Identify which cell holds the provided text, then report its (x, y) central coordinate. 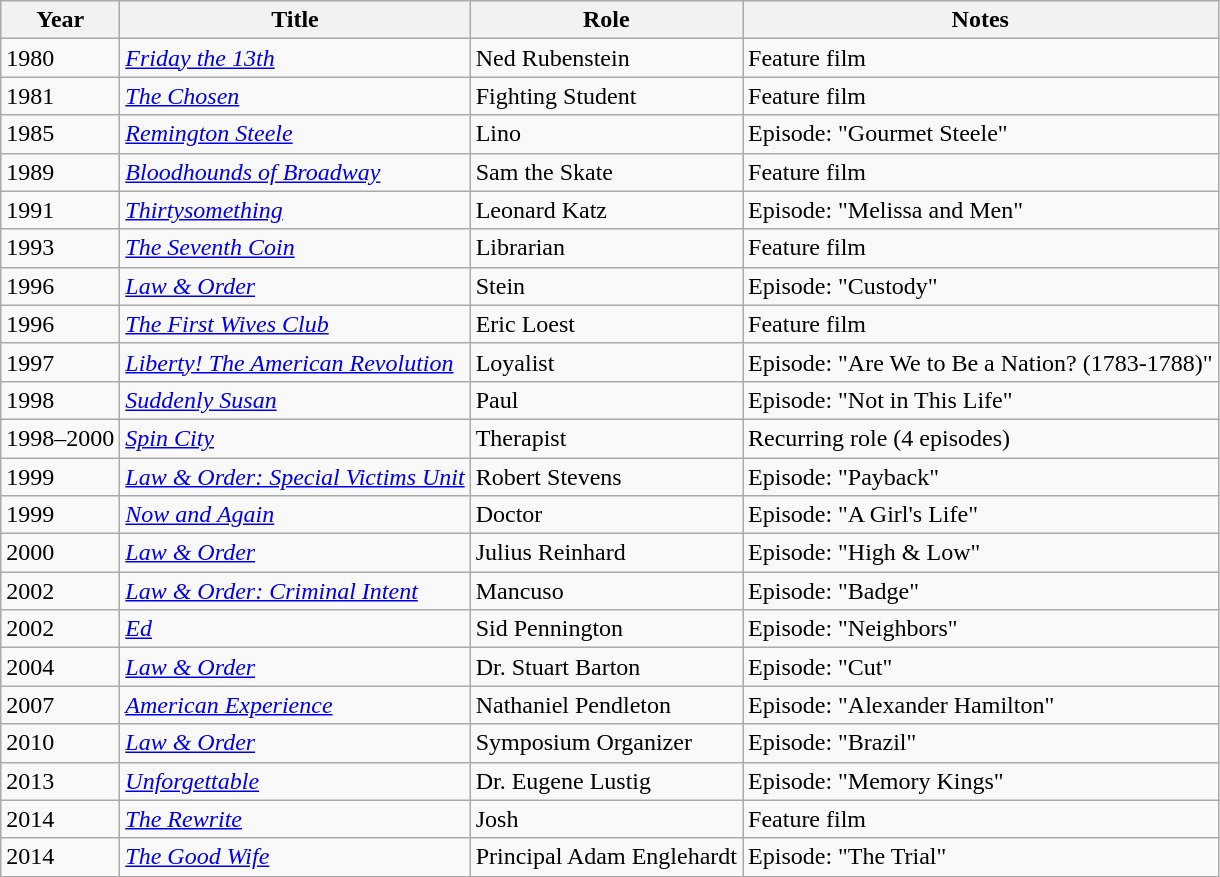
Episode: "Badge" (981, 591)
1981 (60, 96)
Title (295, 20)
Episode: "Alexander Hamilton" (981, 705)
Josh (606, 819)
American Experience (295, 705)
Law & Order: Special Victims Unit (295, 477)
Thirtysomething (295, 210)
Episode: "High & Low" (981, 553)
Recurring role (4 episodes) (981, 438)
Robert Stevens (606, 477)
Bloodhounds of Broadway (295, 172)
Year (60, 20)
Unforgettable (295, 781)
Dr. Eugene Lustig (606, 781)
Loyalist (606, 362)
Therapist (606, 438)
Eric Loest (606, 324)
Episode: "Memory Kings" (981, 781)
The First Wives Club (295, 324)
1989 (60, 172)
Episode: "Custody" (981, 286)
1998–2000 (60, 438)
Episode: "Brazil" (981, 743)
Spin City (295, 438)
Friday the 13th (295, 58)
Role (606, 20)
Librarian (606, 248)
1985 (60, 134)
2010 (60, 743)
Sam the Skate (606, 172)
Episode: "Are We to Be a Nation? (1783-1788)" (981, 362)
Episode: "Melissa and Men" (981, 210)
2000 (60, 553)
Julius Reinhard (606, 553)
Episode: "A Girl's Life" (981, 515)
Suddenly Susan (295, 400)
1991 (60, 210)
Paul (606, 400)
Ned Rubenstein (606, 58)
Mancuso (606, 591)
Episode: "The Trial" (981, 857)
Doctor (606, 515)
Law & Order: Criminal Intent (295, 591)
Episode: "Not in This Life" (981, 400)
Leonard Katz (606, 210)
Liberty! The American Revolution (295, 362)
2004 (60, 667)
1980 (60, 58)
The Good Wife (295, 857)
Symposium Organizer (606, 743)
Ed (295, 629)
The Seventh Coin (295, 248)
Stein (606, 286)
Dr. Stuart Barton (606, 667)
Notes (981, 20)
1993 (60, 248)
The Chosen (295, 96)
2007 (60, 705)
Principal Adam Englehardt (606, 857)
Lino (606, 134)
Nathaniel Pendleton (606, 705)
Episode: "Neighbors" (981, 629)
Episode: "Payback" (981, 477)
Sid Pennington (606, 629)
2013 (60, 781)
Fighting Student (606, 96)
The Rewrite (295, 819)
Now and Again (295, 515)
1998 (60, 400)
1997 (60, 362)
Remington Steele (295, 134)
Episode: "Gourmet Steele" (981, 134)
Episode: "Cut" (981, 667)
